Identify which cell holds the provided text, then report its (X, Y) central coordinate. 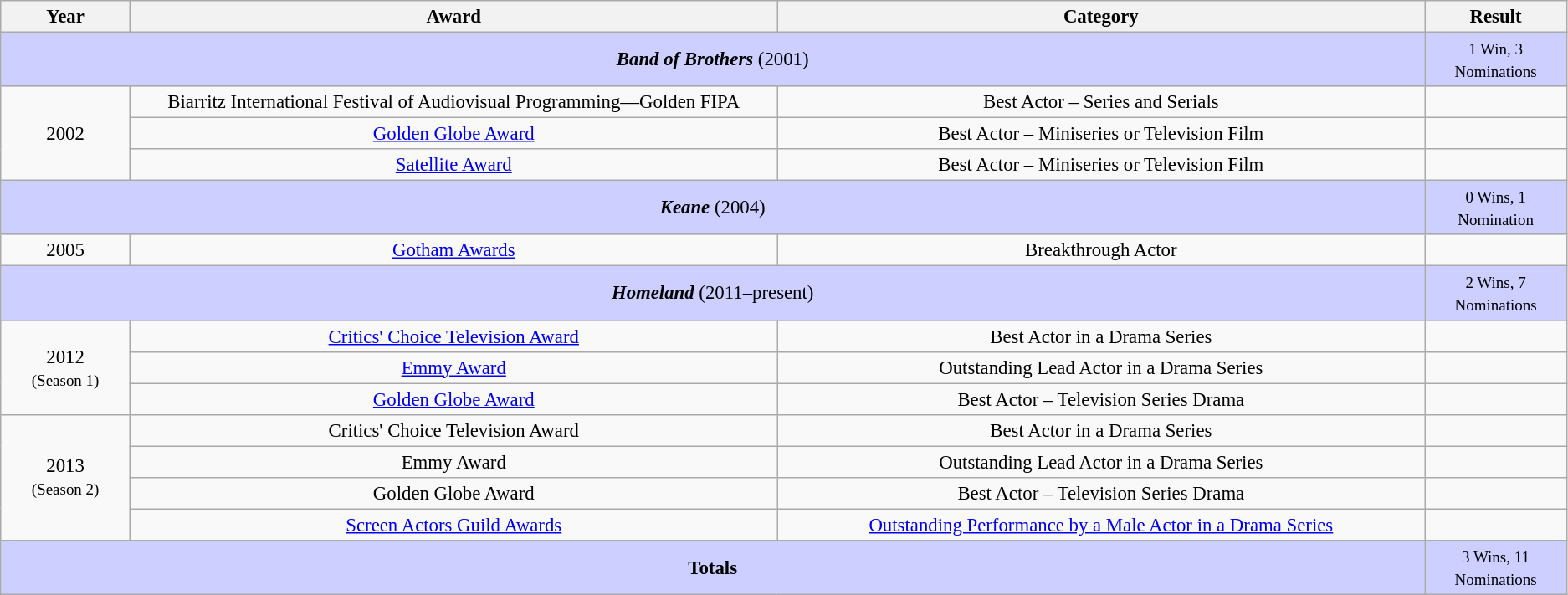
Totals (713, 567)
Best Actor – Series and Serials (1101, 102)
2005 (65, 250)
Breakthrough Actor (1101, 250)
Category (1101, 17)
Result (1496, 17)
2002 (65, 134)
Screen Actors Guild Awards (453, 525)
Award (453, 17)
3 Wins, 11 Nominations (1496, 567)
Year (65, 17)
Biarritz International Festival of Audiovisual Programming—Golden FIPA (453, 102)
Gotham Awards (453, 250)
1 Win, 3 Nominations (1496, 60)
Homeland (2011–present) (713, 293)
0 Wins, 1 Nomination (1496, 208)
Outstanding Performance by a Male Actor in a Drama Series (1101, 525)
2013(Season 2) (65, 477)
2012(Season 1) (65, 368)
Band of Brothers (2001) (713, 60)
2 Wins, 7 Nominations (1496, 293)
Satellite Award (453, 165)
Keane (2004) (713, 208)
